Output the (X, Y) coordinate of the center of the cell containing the given text.  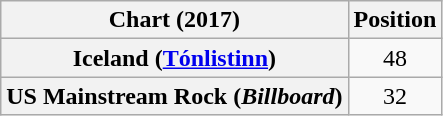
US Mainstream Rock (Billboard) (174, 96)
Iceland (Tónlistinn) (174, 58)
Chart (2017) (174, 20)
32 (395, 96)
48 (395, 58)
Position (395, 20)
